Search for the cell housing the specified text and yield its (x, y) center coordinate. 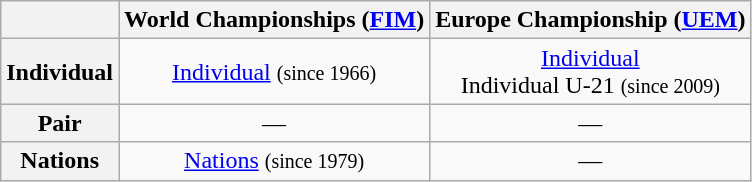
Individual (since 1966) (274, 72)
Pair (60, 123)
Individual (60, 72)
Nations (60, 161)
Europe Championship (UEM) (590, 20)
World Championships (FIM) (274, 20)
Individual Individual U-21 (since 2009) (590, 72)
Nations (since 1979) (274, 161)
